Scan for the cell matching the given text and deliver its [x, y] coordinate at center. 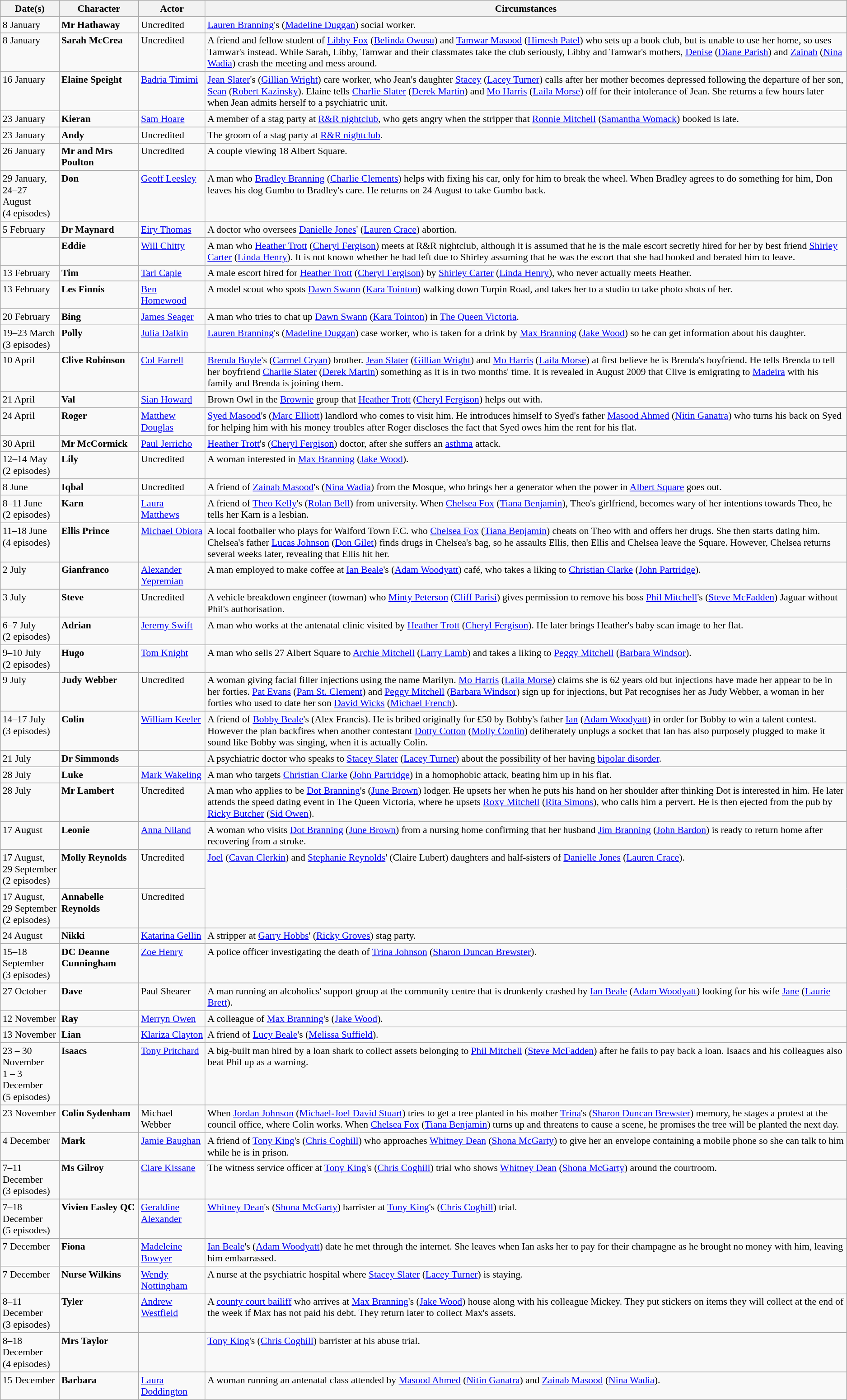
14–17 July (3 episodes) [30, 731]
A doctor who oversees Danielle Jones' (Lauren Crace) abortion. [526, 229]
Alexander Yepremian [172, 576]
Val [99, 400]
17 August [30, 836]
Joel (Cavan Clerkin) and Stephanie Reynolds' (Claire Lubert) daughters and half-sisters of Danielle Jones (Lauren Crace). [526, 889]
Sarah McCrea [99, 52]
Jamie Baughan [172, 1147]
A man who targets Christian Clarke (John Partridge) in a homophobic attack, beating him up in his flat. [526, 775]
Geraldine Alexander [172, 1219]
7–18 December (5 episodes) [30, 1219]
Mrs Taylor [99, 1353]
10 April [30, 372]
13 November [30, 1035]
Nurse Wilkins [99, 1280]
Nikki [99, 936]
Karn [99, 509]
Tarl Caple [172, 273]
15 December [30, 1386]
Isaacs [99, 1074]
Iqbal [99, 487]
Lauren Branning's (Madeline Duggan) case worker, who is taken for a drink by Max Branning (Jake Wood) so he can get information about his daughter. [526, 339]
Lian [99, 1035]
11–18 June (4 episodes) [30, 542]
Ray [99, 1019]
A friend of Lucy Beale's (Melissa Suffield). [526, 1035]
A colleague of Max Branning's (Jake Wood). [526, 1019]
A woman running an antenatal class attended by Masood Ahmed (Nitin Ganatra) and Zainab Masood (Nina Wadia). [526, 1386]
Julia Dalkin [172, 339]
The groom of a stag party at R&R nightclub. [526, 135]
Michael Webber [172, 1119]
Katarina Gellin [172, 936]
Annabelle Reynolds [99, 908]
Badria Timimi [172, 91]
Don [99, 196]
Anna Niland [172, 836]
21 July [30, 759]
A man who works at the antenatal clinic visited by Heather Trott (Cheryl Fergison). He later brings Heather's baby scan image to her flat. [526, 631]
Steve [99, 604]
Laura Doddington [172, 1386]
23 November [30, 1119]
Vivien Easley QC [99, 1219]
Klariza Clayton [172, 1035]
Barbara [99, 1386]
Heather Trott's (Cheryl Fergison) doctor, after she suffers an asthma attack. [526, 444]
A woman interested in Max Branning (Jake Wood). [526, 465]
A friend of Zainab Masood's (Nina Wadia) from the Mosque, who brings her a generator when the power in Albert Square goes out. [526, 487]
Col Farrell [172, 372]
9 July [30, 692]
Date(s) [30, 9]
Colin Sydenham [99, 1119]
Bing [99, 317]
Gianfranco [99, 576]
Tony King's (Chris Coghill) barrister at his abuse trial. [526, 1353]
26 January [30, 157]
Eddie [99, 251]
Luke [99, 775]
4 December [30, 1147]
James Seager [172, 317]
A nurse at the psychiatric hospital where Stacey Slater (Lacey Turner) is staying. [526, 1280]
8 June [30, 487]
6–7 July (2 episodes) [30, 631]
Hugo [99, 659]
8–11 December (3 episodes) [30, 1314]
7–11 December (3 episodes) [30, 1180]
Character [99, 9]
Les Finnis [99, 295]
A model scout who spots Dawn Swann (Kara Tointon) walking down Turpin Road, and takes her to a studio to take photo shots of her. [526, 295]
Circumstances [526, 9]
Colin [99, 731]
Tyler [99, 1314]
William Keeler [172, 731]
Geoff Leesley [172, 196]
Tom Knight [172, 659]
Actor [172, 9]
A police officer investigating the death of Trina Johnson (Sharon Duncan Brewster). [526, 964]
Merryn Owen [172, 1019]
Mr Hathaway [99, 25]
12–14 May (2 episodes) [30, 465]
3 July [30, 604]
Mark [99, 1147]
Matthew Douglas [172, 422]
30 April [30, 444]
Jeremy Swift [172, 631]
Molly Reynolds [99, 869]
9–10 July (2 episodes) [30, 659]
21 April [30, 400]
A man who tries to chat up Dawn Swann (Kara Tointon) in The Queen Victoria. [526, 317]
Andy [99, 135]
27 October [30, 997]
DC Deanne Cunningham [99, 964]
Michael Obiora [172, 542]
Tony Pritchard [172, 1074]
Ms Gilroy [99, 1180]
A male escort hired for Heather Trott (Cheryl Fergison) by Shirley Carter (Linda Henry), who never actually meets Heather. [526, 273]
Paul Shearer [172, 997]
Wendy Nottingham [172, 1280]
5 February [30, 229]
15–18 September (3 episodes) [30, 964]
Tim [99, 273]
Will Chitty [172, 251]
Leonie [99, 836]
A stripper at Garry Hobbs' (Ricky Groves) stag party. [526, 936]
Sam Hoare [172, 119]
A man employed to make coffee at Ian Beale's (Adam Woodyatt) café, who takes a liking to Christian Clarke (John Partridge). [526, 576]
Dr Maynard [99, 229]
Mr and Mrs Poulton [99, 157]
A couple viewing 18 Albert Square. [526, 157]
24 August [30, 936]
Polly [99, 339]
Dr Simmonds [99, 759]
Andrew Westfield [172, 1314]
Mr McCormick [99, 444]
29 January,24–27 August (4 episodes) [30, 196]
Mr Lambert [99, 802]
A member of a stag party at R&R nightclub, who gets angry when the stripper that Ronnie Mitchell (Samantha Womack) booked is late. [526, 119]
Roger [99, 422]
Judy Webber [99, 692]
Whitney Dean's (Shona McGarty) barrister at Tony King's (Chris Coghill) trial. [526, 1219]
Madeleine Bowyer [172, 1252]
Sian Howard [172, 400]
8–18 December (4 episodes) [30, 1353]
A psychiatric doctor who speaks to Stacey Slater (Lacey Turner) about the possibility of her having bipolar disorder. [526, 759]
Eiry Thomas [172, 229]
Mark Wakeling [172, 775]
Elaine Speight [99, 91]
The witness service officer at Tony King's (Chris Coghill) trial who shows Whitney Dean (Shona McGarty) around the courtroom. [526, 1180]
Laura Matthews [172, 509]
19–23 March (3 episodes) [30, 339]
Clive Robinson [99, 372]
Fiona [99, 1252]
A man who sells 27 Albert Square to Archie Mitchell (Larry Lamb) and takes a liking to Peggy Mitchell (Barbara Windsor). [526, 659]
8–11 June (2 episodes) [30, 509]
20 February [30, 317]
Ellis Prince [99, 542]
Dave [99, 997]
Brown Owl in the Brownie group that Heather Trott (Cheryl Fergison) helps out with. [526, 400]
Zoe Henry [172, 964]
Lily [99, 465]
Paul Jerricho [172, 444]
Clare Kissane [172, 1180]
23 – 30 November 1 – 3 December (5 episodes) [30, 1074]
Lauren Branning's (Madeline Duggan) social worker. [526, 25]
2 July [30, 576]
24 April [30, 422]
Adrian [99, 631]
Ben Homewood [172, 295]
16 January [30, 91]
Kieran [99, 119]
12 November [30, 1019]
